Determine the [x, y] coordinate at the center of the cell enclosing the given text.  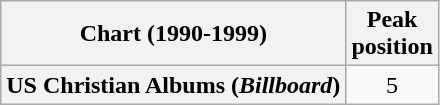
US Christian Albums (Billboard) [174, 85]
Chart (1990-1999) [174, 34]
5 [392, 85]
Peakposition [392, 34]
